Capture the cell that displays the provided text and extract its [x, y] central coordinate. 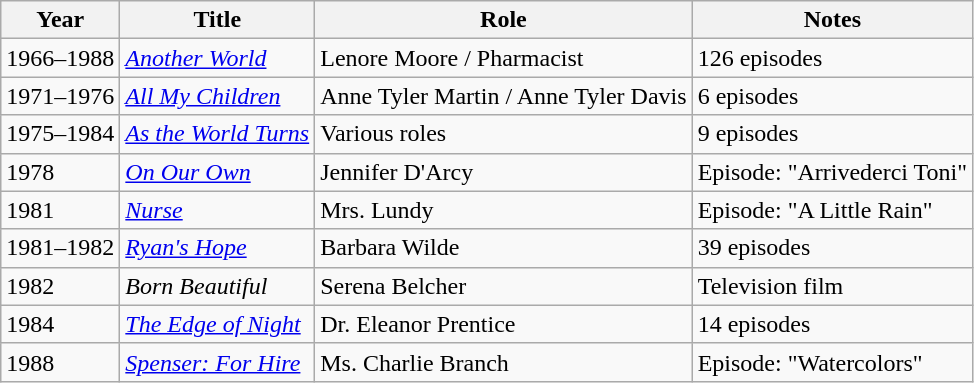
14 episodes [832, 324]
Title [218, 20]
39 episodes [832, 248]
Episode: "Arrivederci Toni" [832, 172]
Born Beautiful [218, 286]
Year [60, 20]
The Edge of Night [218, 324]
On Our Own [218, 172]
1978 [60, 172]
Nurse [218, 210]
1988 [60, 362]
Ryan's Hope [218, 248]
1975–1984 [60, 134]
Spenser: For Hire [218, 362]
Notes [832, 20]
Mrs. Lundy [504, 210]
Jennifer D'Arcy [504, 172]
1981–1982 [60, 248]
Episode: "Watercolors" [832, 362]
Lenore Moore / Pharmacist [504, 58]
Another World [218, 58]
Episode: "A Little Rain" [832, 210]
Television film [832, 286]
Various roles [504, 134]
1984 [60, 324]
Role [504, 20]
All My Children [218, 96]
1981 [60, 210]
Ms. Charlie Branch [504, 362]
1966–1988 [60, 58]
9 episodes [832, 134]
6 episodes [832, 96]
As the World Turns [218, 134]
1982 [60, 286]
Serena Belcher [504, 286]
126 episodes [832, 58]
1971–1976 [60, 96]
Barbara Wilde [504, 248]
Dr. Eleanor Prentice [504, 324]
Anne Tyler Martin / Anne Tyler Davis [504, 96]
